Locate the cell with the specified text and output its [X, Y] center coordinate. 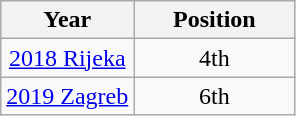
Position [214, 20]
4th [214, 58]
Year [68, 20]
2019 Zagreb [68, 96]
2018 Rijeka [68, 58]
6th [214, 96]
